Provide the (x, y) coordinate of the cell's center where the given text is located.  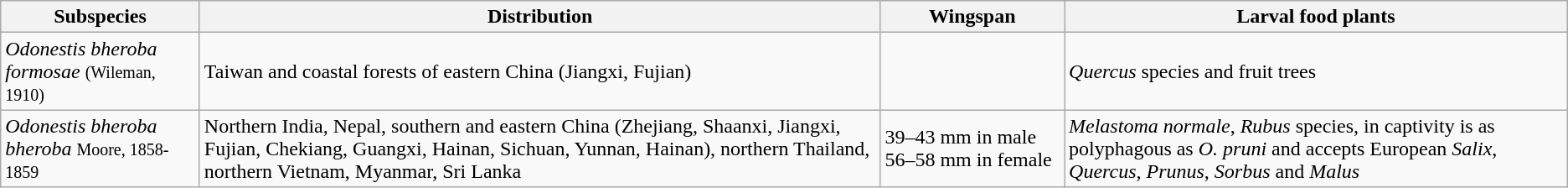
Odonestis bheroba bheroba Moore, 1858-1859 (101, 149)
Larval food plants (1317, 17)
Wingspan (972, 17)
Subspecies (101, 17)
Distribution (539, 17)
Quercus species and fruit trees (1317, 71)
Melastoma normale, Rubus species, in captivity is as polyphagous as O. pruni and accepts European Salix, Quercus, Prunus, Sorbus and Malus (1317, 149)
Taiwan and coastal forests of eastern China (Jiangxi, Fujian) (539, 71)
39–43 mm in male 56–58 mm in female (972, 149)
Odonestis bheroba formosae (Wileman, 1910) (101, 71)
